Find where the given text appears and provide that cell's center as [x, y] coordinate. 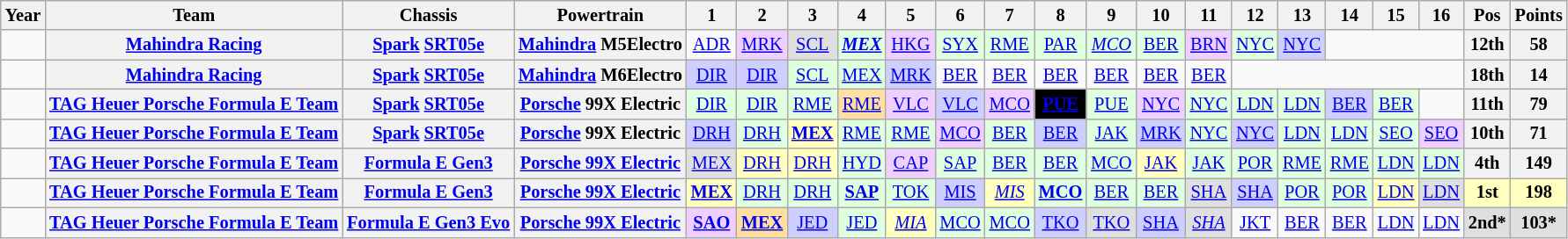
Year [23, 15]
149 [1539, 163]
3 [812, 15]
103* [1539, 222]
MIA [910, 222]
SYX [961, 45]
ADR [711, 45]
JKT [1255, 222]
13 [1302, 15]
SAO [711, 222]
4th [1488, 163]
2 [762, 15]
79 [1539, 104]
10 [1160, 15]
58 [1539, 45]
Team [194, 15]
11 [1210, 15]
Powertrain [600, 15]
10th [1488, 134]
BRN [1210, 45]
6 [961, 15]
Points [1539, 15]
9 [1111, 15]
1st [1488, 192]
15 [1396, 15]
Mahindra M6Electro [600, 75]
HKG [910, 45]
2nd* [1488, 222]
12th [1488, 45]
16 [1441, 15]
18th [1488, 75]
7 [1010, 15]
Chassis [428, 15]
Formula E Gen3 Evo [428, 222]
5 [910, 15]
Pos [1488, 15]
4 [861, 15]
198 [1539, 192]
71 [1539, 134]
12 [1255, 15]
Mahindra M5Electro [600, 45]
1 [711, 15]
HYD [861, 163]
8 [1061, 15]
TOK [910, 192]
CAP [910, 163]
PAR [1061, 45]
11th [1488, 104]
